Scan for the cell matching the given text and deliver its [x, y] coordinate at center. 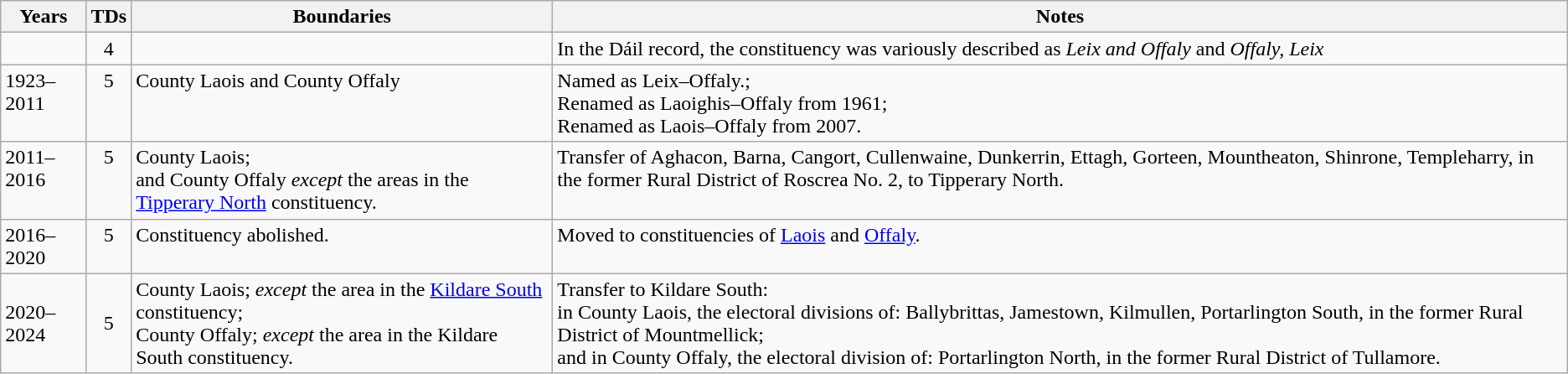
In the Dáil record, the constituency was variously described as Leix and Offaly and Offaly, Leix [1060, 49]
2016–2020 [44, 247]
Moved to constituencies of Laois and Offaly. [1060, 247]
County Laois; except the area in the Kildare South constituency;County Offaly; except the area in the Kildare South constituency. [342, 324]
4 [109, 49]
TDs [109, 17]
County Laois;and County Offaly except the areas in the Tipperary North constituency. [342, 180]
2011–2016 [44, 180]
Boundaries [342, 17]
Named as Leix–Offaly.;Renamed as Laoighis–Offaly from 1961;Renamed as Laois–Offaly from 2007. [1060, 103]
1923–2011 [44, 103]
Constituency abolished. [342, 247]
County Laois and County Offaly [342, 103]
Notes [1060, 17]
Years [44, 17]
2020–2024 [44, 324]
